Identify which cell holds the provided text, then report its (X, Y) central coordinate. 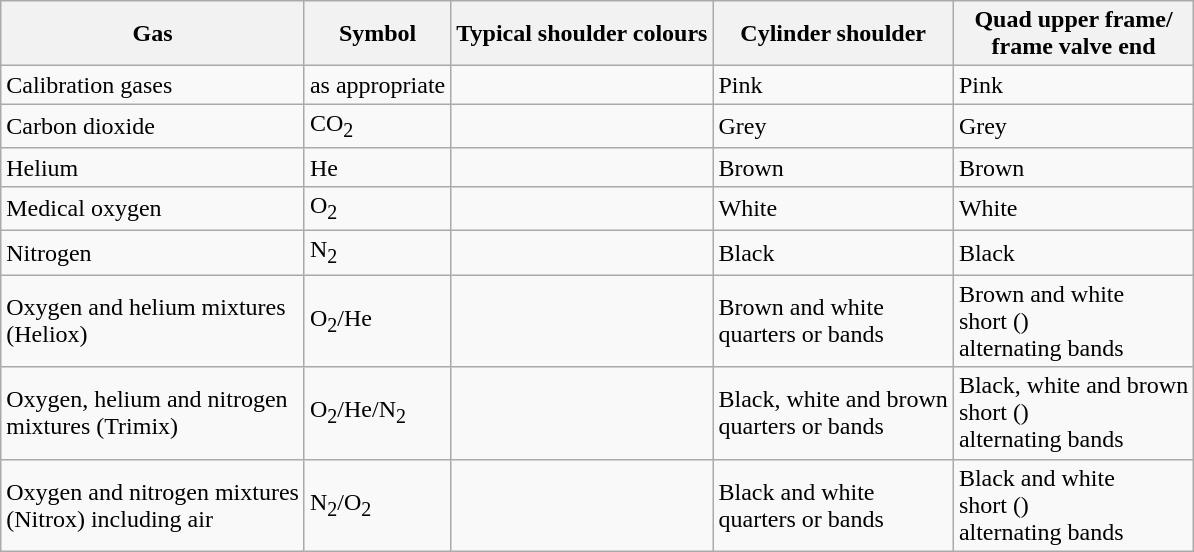
Oxygen, helium and nitrogen mixtures (Trimix) (153, 413)
Calibration gases (153, 85)
Gas (153, 34)
Black and white quarters or bands (833, 505)
Brown and white short () alternating bands (1073, 321)
O2/He/N2 (377, 413)
O2/He (377, 321)
O2 (377, 208)
Carbon dioxide (153, 126)
Quad upper frame/ frame valve end (1073, 34)
Oxygen and helium mixtures (Heliox) (153, 321)
Nitrogen (153, 253)
Black, white and brown short () alternating bands (1073, 413)
Oxygen and nitrogen mixtures (Nitrox) including air (153, 505)
as appropriate (377, 85)
Black, white and brown quarters or bands (833, 413)
He (377, 167)
Medical oxygen (153, 208)
Brown and white quarters or bands (833, 321)
N2/O2 (377, 505)
Black and white short () alternating bands (1073, 505)
CO2 (377, 126)
Typical shoulder colours (582, 34)
Helium (153, 167)
N2 (377, 253)
Symbol (377, 34)
Cylinder shoulder (833, 34)
